Capture the cell that displays the provided text and extract its [X, Y] central coordinate. 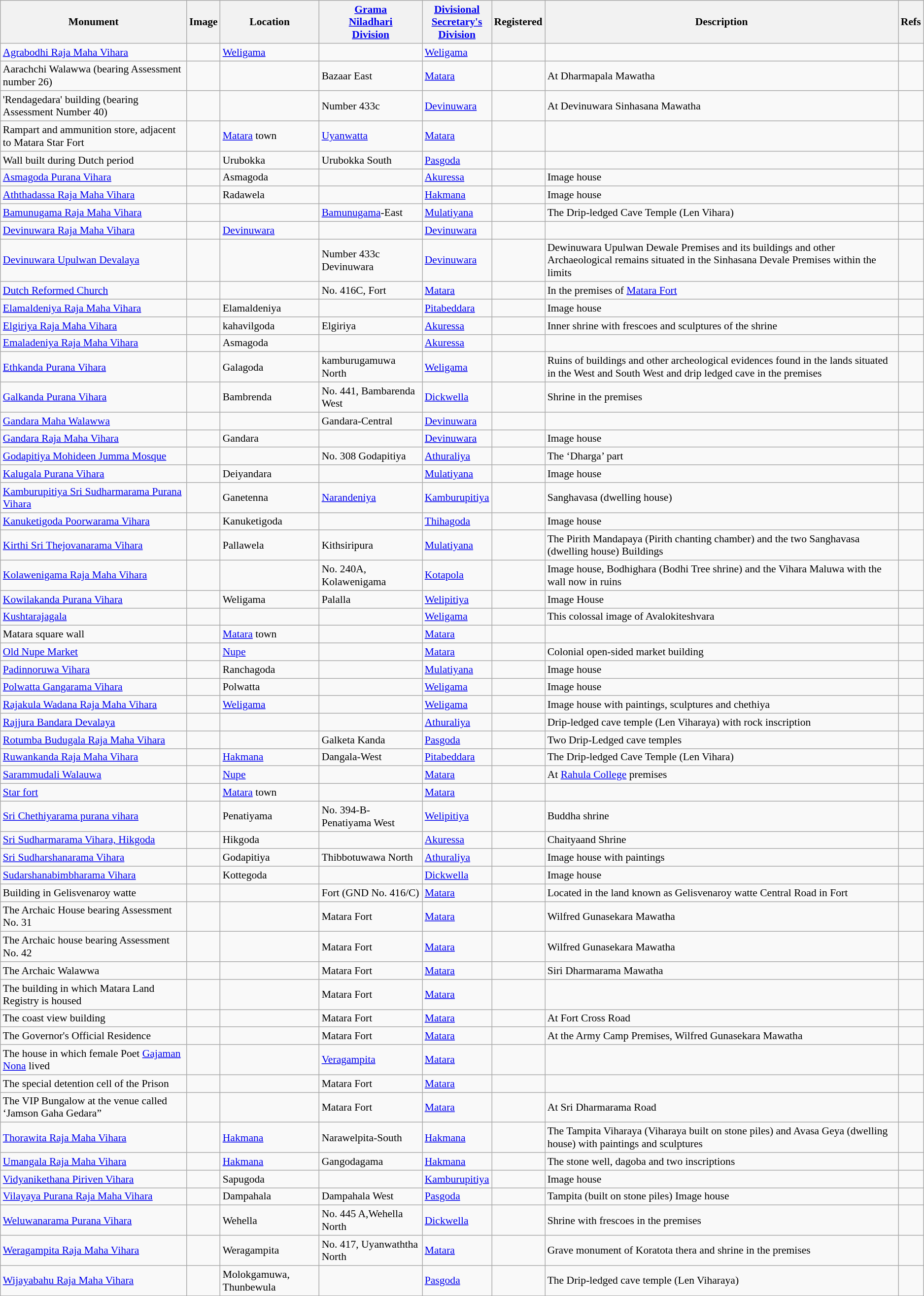
kahavilgoda [270, 326]
Kowilakanda Purana Vihara [94, 599]
Elamaldeniya Raja Maha Vihara [94, 308]
Rotumba Budugala Raja Maha Vihara [94, 740]
The VIP Bungalow at the venue called ‘Jamson Gaha Gedara” [94, 1107]
The house in which female Poet Gajaman Nona lived [94, 1060]
Thibbotuwawa North [371, 858]
Thihagoda [457, 522]
Number 433c Devinuwara [371, 260]
Aththadassa Raja Maha Vihara [94, 195]
Godapitiya [270, 858]
Fort (GND No. 416/C) [371, 893]
Building in Gelisvenaroy watte [94, 893]
Bambrenda [270, 397]
Narawelpita-South [371, 1138]
Two Drip-Ledged cave temples [721, 740]
Image house with paintings [721, 858]
At Devinuwara Sinhasana Mawatha [721, 106]
Elamaldeniya [270, 308]
Polwatta [270, 687]
Dutch Reformed Church [94, 291]
Gandara-Central [371, 421]
Kanuketigoda [270, 522]
Asmagoda Purana Vihara [94, 177]
Star fort [94, 793]
Kalugala Purana Vihara [94, 474]
Dampahala [270, 1196]
Veragampita [371, 1060]
Sri Sudharmarama Vihara, Hikgoda [94, 840]
Rampart and ammunition store, adjacent to Matara Star Fort [94, 136]
Thorawita Raja Maha Vihara [94, 1138]
Bazaar East [371, 76]
DivisionalSecretary'sDivision [457, 22]
Vidyanikethana Piriven Vihara [94, 1179]
The Archaic Walawwa [94, 971]
At the Army Camp Premises, Wilfred Gunasekara Mawatha [721, 1036]
Urubokka South [371, 160]
The Tampita Viharaya (Viharaya built on stone piles) and Avasa Geya (dwelling house) with paintings and sculptures [721, 1138]
Grave monument of Koratota thera and shrine in the premises [721, 1250]
Rajakula Wadana Raja Maha Vihara [94, 705]
At Sri Dharmarama Road [721, 1107]
Galagoda [270, 367]
Molokgamuwa, Thunbewula [270, 1281]
Ganetenna [270, 498]
Emaladeniya Raja Maha Vihara [94, 343]
Sri Chethiyarama purana vihara [94, 816]
This colossal image of Avalokiteshvara [721, 617]
Kolawenigama Raja Maha Vihara [94, 576]
Devinuwara Upulwan Devalaya [94, 260]
Godapitiya Mohideen Jumma Mosque [94, 456]
The Drip-ledged cave temple (Len Viharaya) [721, 1281]
Kushtarajagala [94, 617]
Narandeniya [371, 498]
Sapugoda [270, 1179]
Wehella [270, 1221]
Kotapola [457, 576]
The stone well, dagoba and two inscriptions [721, 1161]
Wijayabahu Raja Maha Vihara [94, 1281]
Galketa Kanda [371, 740]
Image House [721, 599]
Shrine with frescoes in the premises [721, 1221]
Buddha shrine [721, 816]
Urubokka [270, 160]
Image house with paintings, sculptures and chethiya [721, 705]
No. 445 A,Wehella North [371, 1221]
Kirthi Sri Thejovanarama Vihara [94, 545]
Palalla [371, 599]
The ‘Dharga’ part [721, 456]
In the premises of Matara Fort [721, 291]
Dampahala West [371, 1196]
Vilayaya Purana Raja Maha Vihara [94, 1196]
Bamunugama Raja Maha Vihara [94, 213]
Sudarshanabimbharama Vihara [94, 876]
At Rahula College premises [721, 775]
Inner shrine with frescoes and sculptures of the shrine [721, 326]
Dewinuwara Upulwan Dewale Premises and its buildings and other Archaeological remains situated in the Sinhasana Devale Premises within the limits [721, 260]
Galkanda Purana Vihara [94, 397]
Dangala-West [371, 757]
Shrine in the premises [721, 397]
Chaityaand Shrine [721, 840]
Colonial open-sided market building [721, 652]
No. 416C, Fort [371, 291]
Siri Dharmarama Mawatha [721, 971]
Ruins of buildings and other archeological evidences found in the lands situated in the West and South West and drip ledged cave in the premises [721, 367]
No. 441, Bambarenda West [371, 397]
Radawela [270, 195]
The building in which Matara Land Registry is housed [94, 995]
Number 433c [371, 106]
At Dharmapala Mawatha [721, 76]
The coast view building [94, 1018]
Kottegoda [270, 876]
Penatiyama [270, 816]
Ethkanda Purana Vihara [94, 367]
Ruwankanda Raja Maha Vihara [94, 757]
Sri Sudharshanarama Vihara [94, 858]
Gandara Raja Maha Vihara [94, 439]
Elgiriya [371, 326]
Description [721, 22]
Kanuketigoda Poorwarama Vihara [94, 522]
Monument [94, 22]
Sanghavasa (dwelling house) [721, 498]
'Rendagedara' building (bearing Assessment Number 40) [94, 106]
Weragampita [270, 1250]
Gangodagama [371, 1161]
Tampita (built on stone piles) Image house [721, 1196]
Kamburupitiya Sri Sudharmarama Purana Vihara [94, 498]
Drip-ledged cave temple (Len Viharaya) with rock inscription [721, 722]
Uyanwatta [371, 136]
No. 240A, Kolawenigama [371, 576]
Elgiriya Raja Maha Vihara [94, 326]
Deiyandara [270, 474]
Gandara Maha Walawwa [94, 421]
The special detention cell of the Prison [94, 1084]
kamburugamuwa North [371, 367]
Pallawela [270, 545]
The Pirith Mandapaya (Pirith chanting chamber) and the two Sanghavasa (dwelling house) Buildings [721, 545]
No. 308 Godapitiya [371, 456]
Agrabodhi Raja Maha Vihara [94, 52]
The Archaic house bearing Assessment No. 42 [94, 946]
At Fort Cross Road [721, 1018]
No. 417, Uyanwaththa North [371, 1250]
GramaNiladhariDivision [371, 22]
Refs [911, 22]
Wall built during Dutch period [94, 160]
Located in the land known as Gelisvenaroy watte Central Road in Fort [721, 893]
Ranchagoda [270, 669]
No. 394-B-Penatiyama West [371, 816]
Padinnoruwa Vihara [94, 669]
Kithsiripura [371, 545]
Weragampita Raja Maha Vihara [94, 1250]
Polwatta Gangarama Vihara [94, 687]
Image [204, 22]
Devinuwara Raja Maha Vihara [94, 230]
Aarachchi Walawwa (bearing Assessment number 26) [94, 76]
Registered [518, 22]
The Governor's Official Residence [94, 1036]
Image house, Bodhighara (Bodhi Tree shrine) and the Vihara Maluwa with the wall now in ruins [721, 576]
Rajjura Bandara Devalaya [94, 722]
Matara square wall [94, 634]
The Archaic House bearing Assessment No. 31 [94, 917]
Hikgoda [270, 840]
Bamunugama-East [371, 213]
Sarammudali Walauwa [94, 775]
Old Nupe Market [94, 652]
Weluwanarama Purana Vihara [94, 1221]
Location [270, 22]
Gandara [270, 439]
Umangala Raja Maha Vihara [94, 1161]
